From the cell containing the given text, extract its center point as (x, y) coordinate. 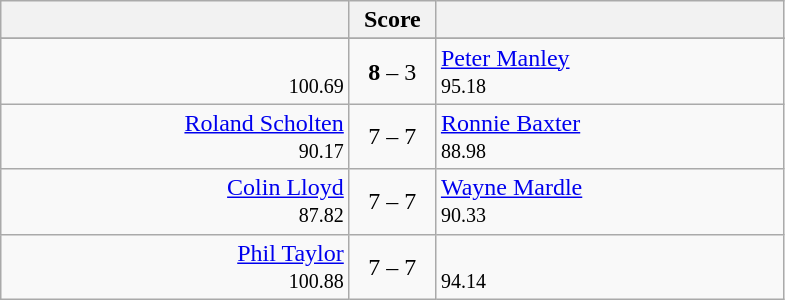
8 – 3 (392, 72)
100.69 (176, 72)
94.14 (610, 266)
Peter Manley 95.18 (610, 72)
Phil Taylor 100.88 (176, 266)
Wayne Mardle 90.33 (610, 202)
Colin Lloyd 87.82 (176, 202)
Ronnie Baxter 88.98 (610, 136)
Roland Scholten 90.17 (176, 136)
Score (392, 20)
